Pinpoint the cell where the given text exists, returning its (X, Y) midpoint coordinate. 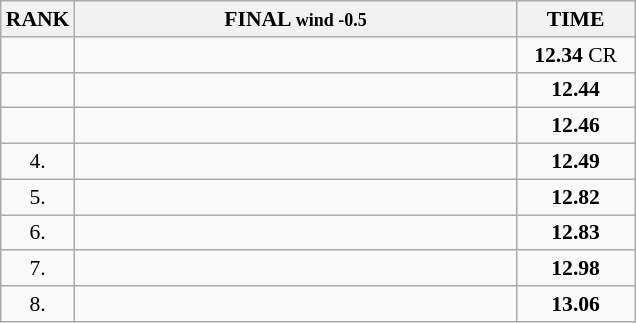
12.34 CR (576, 55)
12.49 (576, 162)
12.98 (576, 269)
13.06 (576, 304)
12.82 (576, 197)
12.46 (576, 126)
FINAL wind -0.5 (295, 19)
12.83 (576, 233)
6. (38, 233)
TIME (576, 19)
RANK (38, 19)
7. (38, 269)
12.44 (576, 90)
4. (38, 162)
5. (38, 197)
8. (38, 304)
